Locate the cell with the specified text and output its [X, Y] center coordinate. 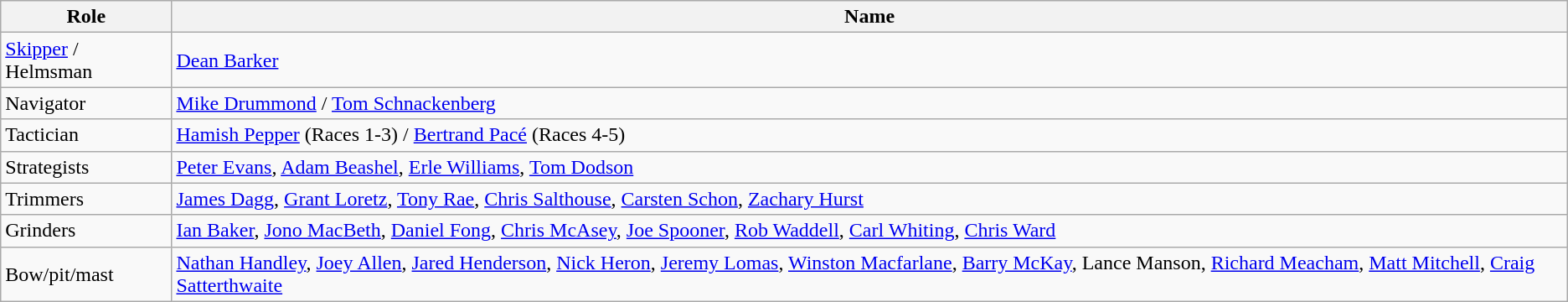
Trimmers [86, 199]
Name [869, 17]
Mike Drummond / Tom Schnackenberg [869, 103]
Hamish Pepper (Races 1-3) / Bertrand Pacé (Races 4-5) [869, 135]
Bow/pit/mast [86, 273]
Navigator [86, 103]
Role [86, 17]
James Dagg, Grant Loretz, Tony Rae, Chris Salthouse, Carsten Schon, Zachary Hurst [869, 199]
Grinders [86, 231]
Tactician [86, 135]
Strategists [86, 167]
Skipper / Helmsman [86, 60]
Peter Evans, Adam Beashel, Erle Williams, Tom Dodson [869, 167]
Dean Barker [869, 60]
Ian Baker, Jono MacBeth, Daniel Fong, Chris McAsey, Joe Spooner, Rob Waddell, Carl Whiting, Chris Ward [869, 231]
